Extract the (X, Y) coordinate from the center of the cell holding the provided text.  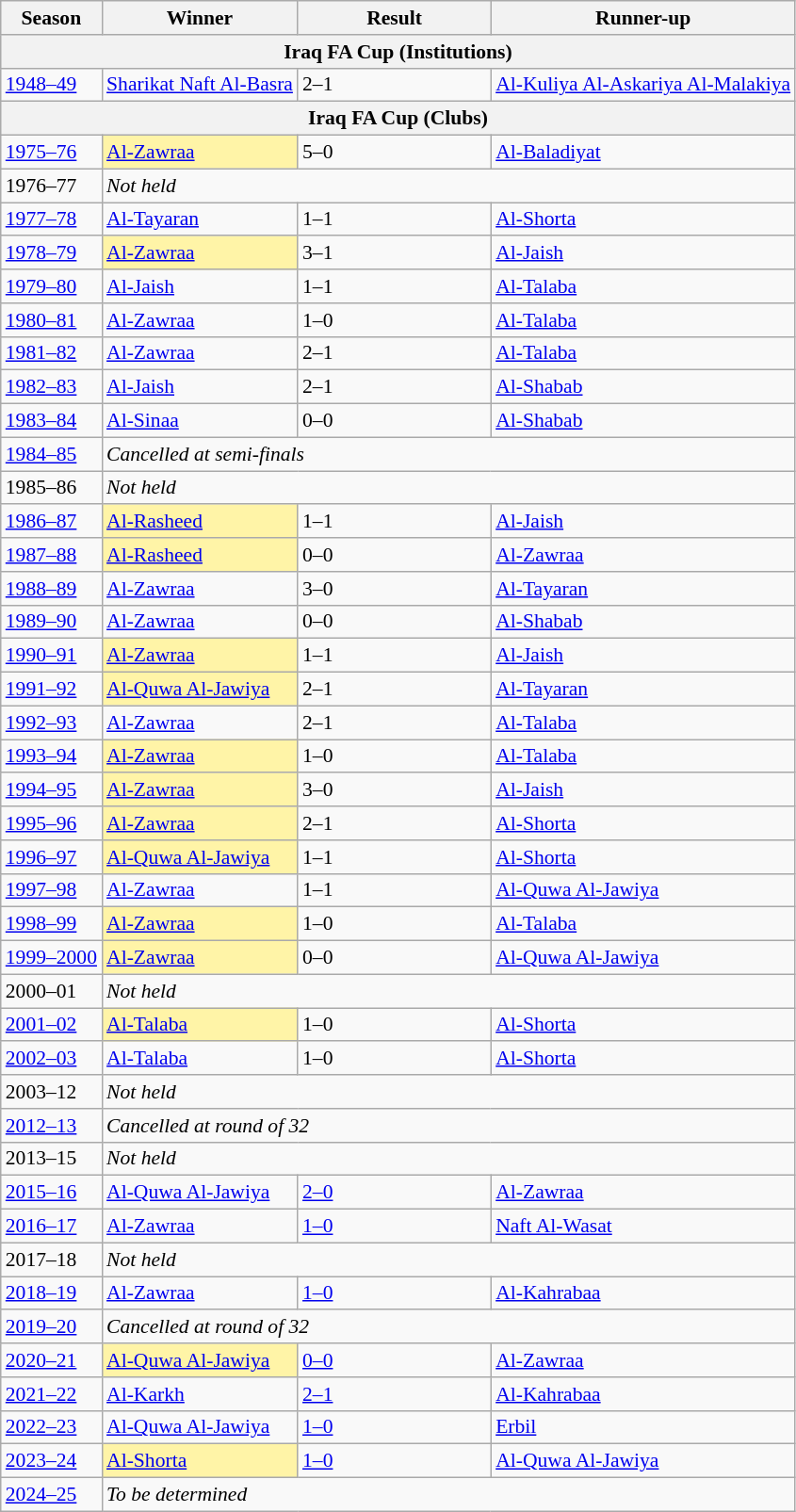
2019–20 (51, 1327)
2013–15 (51, 1159)
1977–78 (51, 219)
1998–99 (51, 924)
2020–21 (51, 1360)
Season (51, 18)
Runner-up (642, 18)
1996–97 (51, 857)
1994–95 (51, 790)
Al-Kuliya Al-Askariya Al-Malakiya (642, 85)
Winner (200, 18)
2016–17 (51, 1227)
Erbil (642, 1427)
1992–93 (51, 723)
1981–82 (51, 353)
5–0 (394, 153)
1979–80 (51, 286)
2024–25 (51, 1495)
Al-Sinaa (200, 421)
To be determined (448, 1495)
2–0 (394, 1193)
Cancelled at semi-finals (448, 454)
1989–90 (51, 622)
2012–13 (51, 1126)
Al-Karkh (200, 1394)
1990–91 (51, 656)
1987–88 (51, 555)
2002–03 (51, 1059)
2021–22 (51, 1394)
2001–02 (51, 1025)
Al-Baladiyat (642, 153)
1983–84 (51, 421)
Result (394, 18)
1982–83 (51, 387)
2023–24 (51, 1461)
2017–18 (51, 1260)
Iraq FA Cup (Clubs) (398, 119)
1976–77 (51, 186)
1999–2000 (51, 958)
2003–12 (51, 1092)
3–1 (394, 253)
1995–96 (51, 823)
1986–87 (51, 522)
1975–76 (51, 153)
1985–86 (51, 488)
1991–92 (51, 690)
1978–79 (51, 253)
1997–98 (51, 890)
1993–94 (51, 756)
1948–49 (51, 85)
1988–89 (51, 589)
2015–16 (51, 1193)
Iraq FA Cup (Institutions) (398, 52)
Sharikat Naft Al-Basra (200, 85)
2018–19 (51, 1293)
1984–85 (51, 454)
2022–23 (51, 1427)
Naft Al-Wasat (642, 1227)
1980–81 (51, 320)
2000–01 (51, 991)
